Detect which cell encompasses the target text, then output its [x, y] center coordinate. 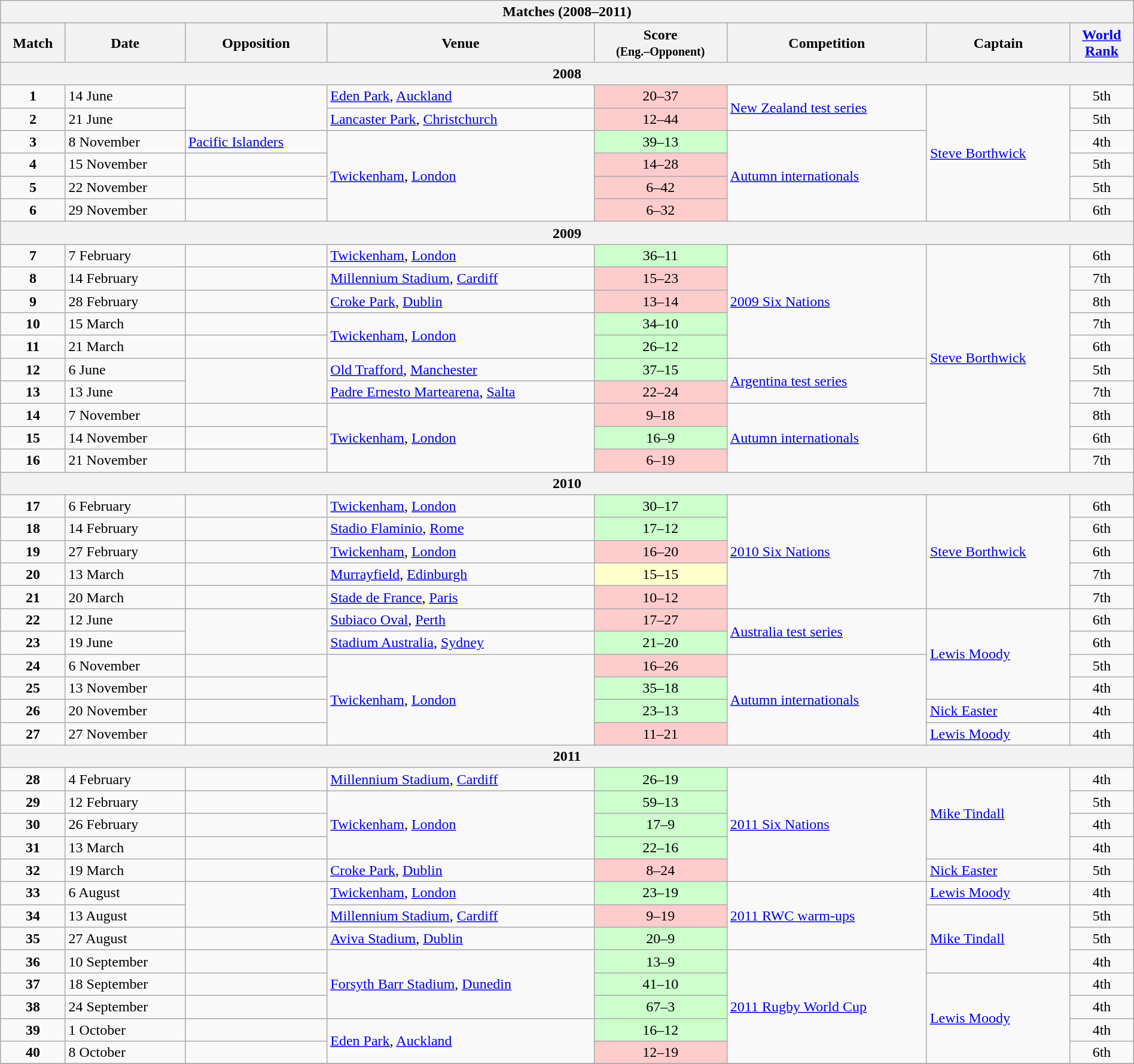
15 March [125, 324]
6–42 [660, 187]
37–15 [660, 370]
2 [33, 119]
26 [33, 711]
2011 Six Nations [827, 825]
4 February [125, 779]
27 August [125, 938]
16–20 [660, 551]
17 [33, 506]
18 September [125, 984]
2010 [567, 483]
6 June [125, 370]
16–9 [660, 438]
13–9 [660, 961]
25 [33, 688]
2009 Six Nations [827, 301]
13 November [125, 688]
7 February [125, 255]
28 February [125, 301]
2008 [567, 74]
12–19 [660, 1053]
22–24 [660, 392]
Date [125, 43]
20 March [125, 597]
37 [33, 984]
13 August [125, 916]
21 [33, 597]
New Zealand test series [827, 108]
12 June [125, 620]
8 [33, 278]
13 [33, 392]
1 [33, 96]
2011 Rugby World Cup [827, 1007]
Australia test series [827, 631]
Score(Eng.–Opponent) [660, 43]
28 [33, 779]
Argentina test series [827, 381]
Captain [998, 43]
67–3 [660, 1007]
10 September [125, 961]
7 November [125, 415]
23–13 [660, 711]
8–24 [660, 870]
18 [33, 529]
15–15 [660, 574]
6 November [125, 666]
41–10 [660, 984]
Subiaco Oval, Perth [461, 620]
15–23 [660, 278]
26–19 [660, 779]
1 October [125, 1029]
Matches (2008–2011) [567, 12]
36 [33, 961]
40 [33, 1053]
Padre Ernesto Martearena, Salta [461, 392]
16 [33, 461]
3 [33, 142]
13 June [125, 392]
20–9 [660, 938]
Lancaster Park, Christchurch [461, 119]
59–13 [660, 802]
21 June [125, 119]
27 [33, 734]
39–13 [660, 142]
6 [33, 210]
21 March [125, 347]
26–12 [660, 347]
Venue [461, 43]
2011 [567, 757]
8 November [125, 142]
16–12 [660, 1029]
24 September [125, 1007]
5 [33, 187]
Stadio Flaminio, Rome [461, 529]
11 [33, 347]
8 October [125, 1053]
30 [33, 825]
30–17 [660, 506]
9–18 [660, 415]
Pacific Islanders [256, 142]
20 [33, 574]
6 August [125, 893]
14–28 [660, 164]
Stade de France, Paris [461, 597]
22 November [125, 187]
6 February [125, 506]
32 [33, 870]
Opposition [256, 43]
35 [33, 938]
17–9 [660, 825]
19 [33, 551]
Murrayfield, Edinburgh [461, 574]
Aviva Stadium, Dublin [461, 938]
15 [33, 438]
12–44 [660, 119]
34 [33, 916]
21 November [125, 461]
17–12 [660, 529]
17–27 [660, 620]
27 February [125, 551]
Match [33, 43]
World Rank [1102, 43]
16–26 [660, 666]
19 June [125, 642]
21–20 [660, 642]
Forsyth Barr Stadium, Dunedin [461, 984]
31 [33, 847]
38 [33, 1007]
Competition [827, 43]
4 [33, 164]
2011 RWC warm-ups [827, 916]
23 [33, 642]
26 February [125, 825]
Old Trafford, Manchester [461, 370]
9 [33, 301]
39 [33, 1029]
13–14 [660, 301]
10 [33, 324]
11–21 [660, 734]
33 [33, 893]
6–19 [660, 461]
14 June [125, 96]
14 November [125, 438]
22–16 [660, 847]
35–18 [660, 688]
23–19 [660, 893]
29 November [125, 210]
9–19 [660, 916]
14 [33, 415]
22 [33, 620]
27 November [125, 734]
10–12 [660, 597]
20 November [125, 711]
29 [33, 802]
2010 Six Nations [827, 551]
15 November [125, 164]
12 [33, 370]
2009 [567, 233]
36–11 [660, 255]
20–37 [660, 96]
24 [33, 666]
34–10 [660, 324]
12 February [125, 802]
19 March [125, 870]
6–32 [660, 210]
Stadium Australia, Sydney [461, 642]
7 [33, 255]
